Provide the (X, Y) coordinate of the cell's center where the given text is located.  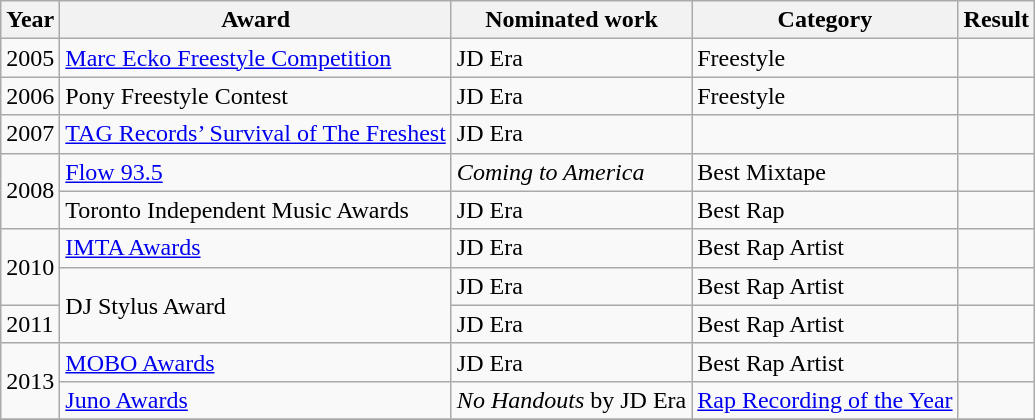
Flow 93.5 (256, 172)
Coming to America (571, 172)
2010 (30, 267)
MOBO Awards (256, 362)
Best Rap (825, 210)
TAG Records’ Survival of The Freshest (256, 134)
Result (996, 20)
2008 (30, 191)
Nominated work (571, 20)
2007 (30, 134)
Juno Awards (256, 400)
Year (30, 20)
Toronto Independent Music Awards (256, 210)
Marc Ecko Freestyle Competition (256, 58)
No Handouts by JD Era (571, 400)
DJ Stylus Award (256, 305)
2005 (30, 58)
Pony Freestyle Contest (256, 96)
Rap Recording of the Year (825, 400)
IMTA Awards (256, 248)
Best Mixtape (825, 172)
2011 (30, 324)
Category (825, 20)
2006 (30, 96)
2013 (30, 381)
Award (256, 20)
